Search for the cell housing the specified text and yield its [x, y] center coordinate. 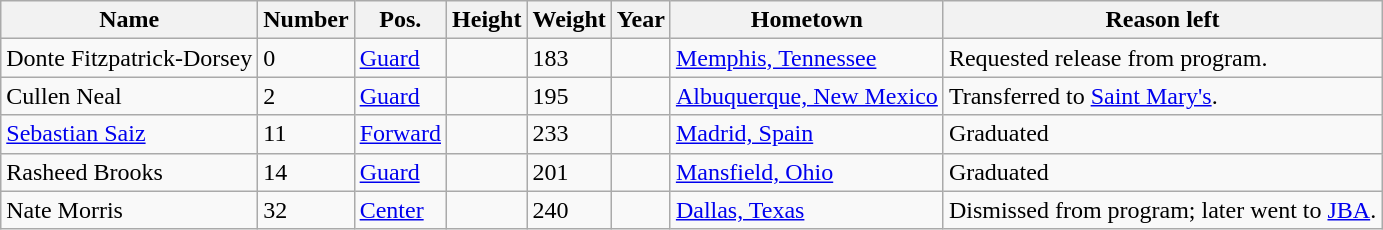
233 [569, 134]
0 [306, 58]
Forward [400, 134]
Dismissed from program; later went to JBA. [1162, 210]
Weight [569, 20]
Reason left [1162, 20]
Dallas, Texas [806, 210]
Transferred to Saint Mary's. [1162, 96]
Pos. [400, 20]
2 [306, 96]
Center [400, 210]
Year [640, 20]
Hometown [806, 20]
Height [487, 20]
240 [569, 210]
Nate Morris [130, 210]
Number [306, 20]
Memphis, Tennessee [806, 58]
201 [569, 172]
Mansfield, Ohio [806, 172]
11 [306, 134]
32 [306, 210]
Donte Fitzpatrick-Dorsey [130, 58]
Sebastian Saiz [130, 134]
Rasheed Brooks [130, 172]
195 [569, 96]
Albuquerque, New Mexico [806, 96]
183 [569, 58]
Requested release from program. [1162, 58]
Madrid, Spain [806, 134]
Name [130, 20]
Cullen Neal [130, 96]
14 [306, 172]
